Find where the given text appears and provide that cell's center as (x, y) coordinate. 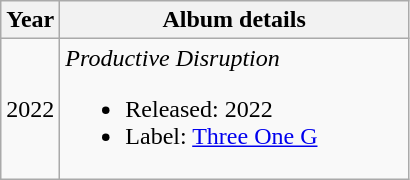
Productive DisruptionReleased: 2022Label: Three One G (234, 109)
Album details (234, 20)
2022 (30, 109)
Year (30, 20)
